Provide the [X, Y] coordinate of the cell's center where the given text is located.  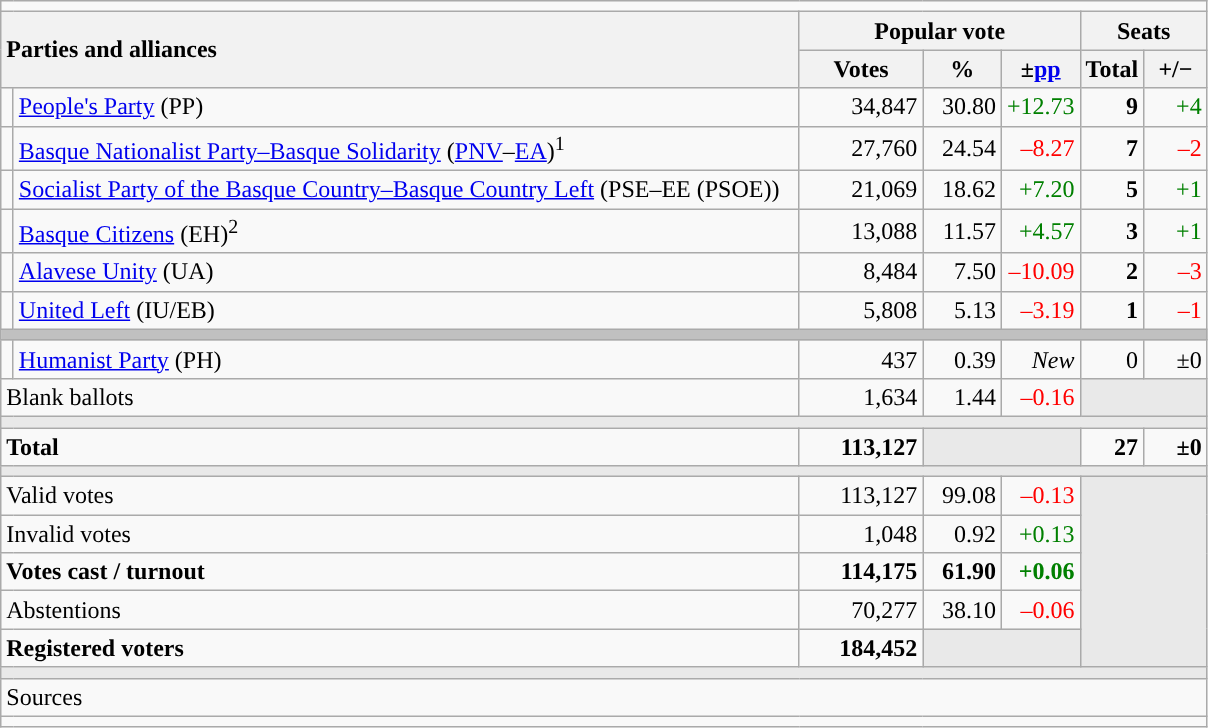
Abstentions [400, 610]
34,847 [861, 107]
Alavese Unity (UA) [406, 272]
–0.16 [1040, 397]
–1 [1176, 310]
Basque Nationalist Party–Basque Solidarity (PNV–EA)1 [406, 148]
5.13 [962, 310]
–3 [1176, 272]
27 [1112, 447]
+0.06 [1040, 572]
21,069 [861, 190]
Votes cast / turnout [400, 572]
2 [1112, 272]
+/− [1176, 69]
United Left (IU/EB) [406, 310]
Valid votes [400, 496]
People's Party (PP) [406, 107]
18.62 [962, 190]
99.08 [962, 496]
+4 [1176, 107]
Popular vote [940, 31]
24.54 [962, 148]
30.80 [962, 107]
–0.06 [1040, 610]
114,175 [861, 572]
437 [861, 359]
9 [1112, 107]
3 [1112, 232]
–0.13 [1040, 496]
13,088 [861, 232]
Humanist Party (PH) [406, 359]
5 [1112, 190]
+7.20 [1040, 190]
Invalid votes [400, 534]
–8.27 [1040, 148]
New [1040, 359]
Sources [604, 697]
% [962, 69]
Basque Citizens (EH)2 [406, 232]
–10.09 [1040, 272]
27,760 [861, 148]
+4.57 [1040, 232]
1,048 [861, 534]
11.57 [962, 232]
0.92 [962, 534]
8,484 [861, 272]
7 [1112, 148]
5,808 [861, 310]
1,634 [861, 397]
±pp [1040, 69]
1 [1112, 310]
+0.13 [1040, 534]
184,452 [861, 648]
–2 [1176, 148]
Parties and alliances [400, 50]
Socialist Party of the Basque Country–Basque Country Left (PSE–EE (PSOE)) [406, 190]
1.44 [962, 397]
+12.73 [1040, 107]
7.50 [962, 272]
Registered voters [400, 648]
Votes [861, 69]
Blank ballots [400, 397]
0.39 [962, 359]
61.90 [962, 572]
Seats [1144, 31]
38.10 [962, 610]
–3.19 [1040, 310]
0 [1112, 359]
70,277 [861, 610]
